For the text-containing cell, return its midpoint in (X, Y) coordinate format. 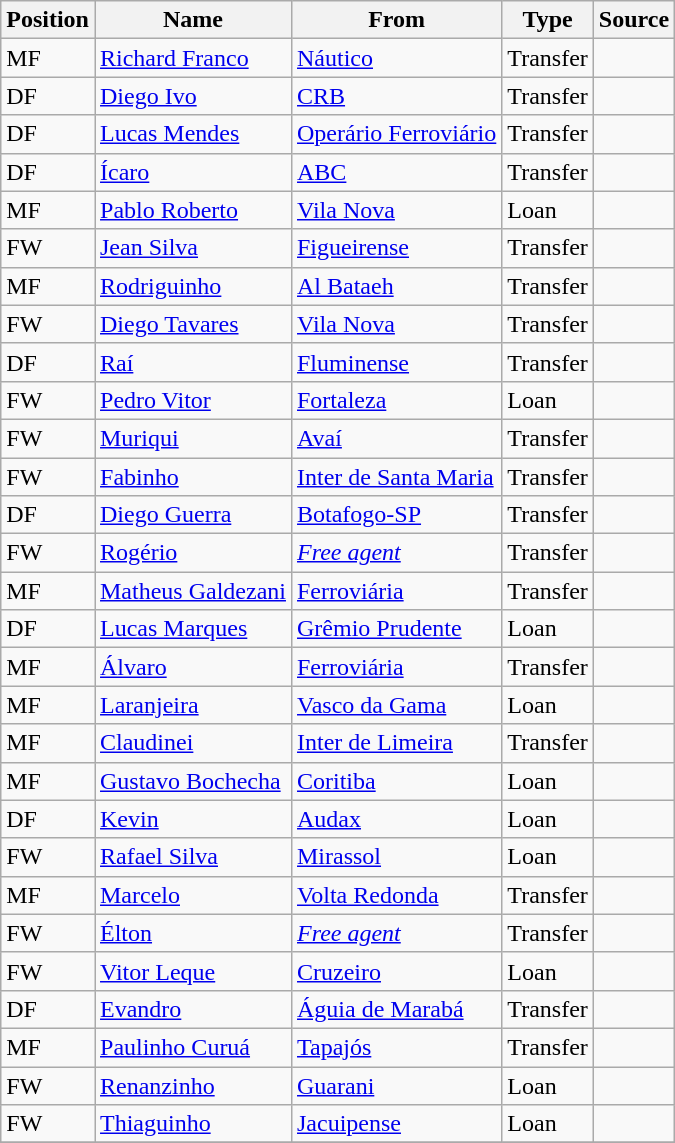
Botafogo-SP (396, 515)
Kevin (192, 819)
Al Bataeh (396, 286)
Pedro Vitor (192, 400)
Thiaguinho (192, 1124)
Lucas Mendes (192, 134)
Inter de Santa Maria (396, 477)
Paulinho Curuá (192, 1047)
Álvaro (192, 667)
Mirassol (396, 857)
Cruzeiro (396, 971)
Guarani (396, 1085)
Figueirense (396, 248)
Name (192, 20)
Diego Guerra (192, 515)
Avaí (396, 438)
Élton (192, 933)
Águia de Marabá (396, 1009)
Pablo Roberto (192, 210)
Ícaro (192, 172)
Grêmio Prudente (396, 629)
Fluminense (396, 362)
Rodriguinho (192, 286)
Lucas Marques (192, 629)
ABC (396, 172)
Diego Tavares (192, 324)
Gustavo Bochecha (192, 781)
Jacuipense (396, 1124)
Náutico (396, 58)
Vitor Leque (192, 971)
Laranjeira (192, 705)
Vasco da Gama (396, 705)
Matheus Galdezani (192, 591)
Raí (192, 362)
Type (548, 20)
CRB (396, 96)
Audax (396, 819)
Operário Ferroviário (396, 134)
Richard Franco (192, 58)
Inter de Limeira (396, 743)
Fortaleza (396, 400)
Renanzinho (192, 1085)
Evandro (192, 1009)
Tapajós (396, 1047)
Marcelo (192, 895)
Claudinei (192, 743)
Fabinho (192, 477)
Position (48, 20)
Coritiba (396, 781)
Diego Ivo (192, 96)
Source (634, 20)
Rafael Silva (192, 857)
Muriqui (192, 438)
From (396, 20)
Rogério (192, 553)
Volta Redonda (396, 895)
Jean Silva (192, 248)
